For the text-containing cell, return its midpoint in [X, Y] coordinate format. 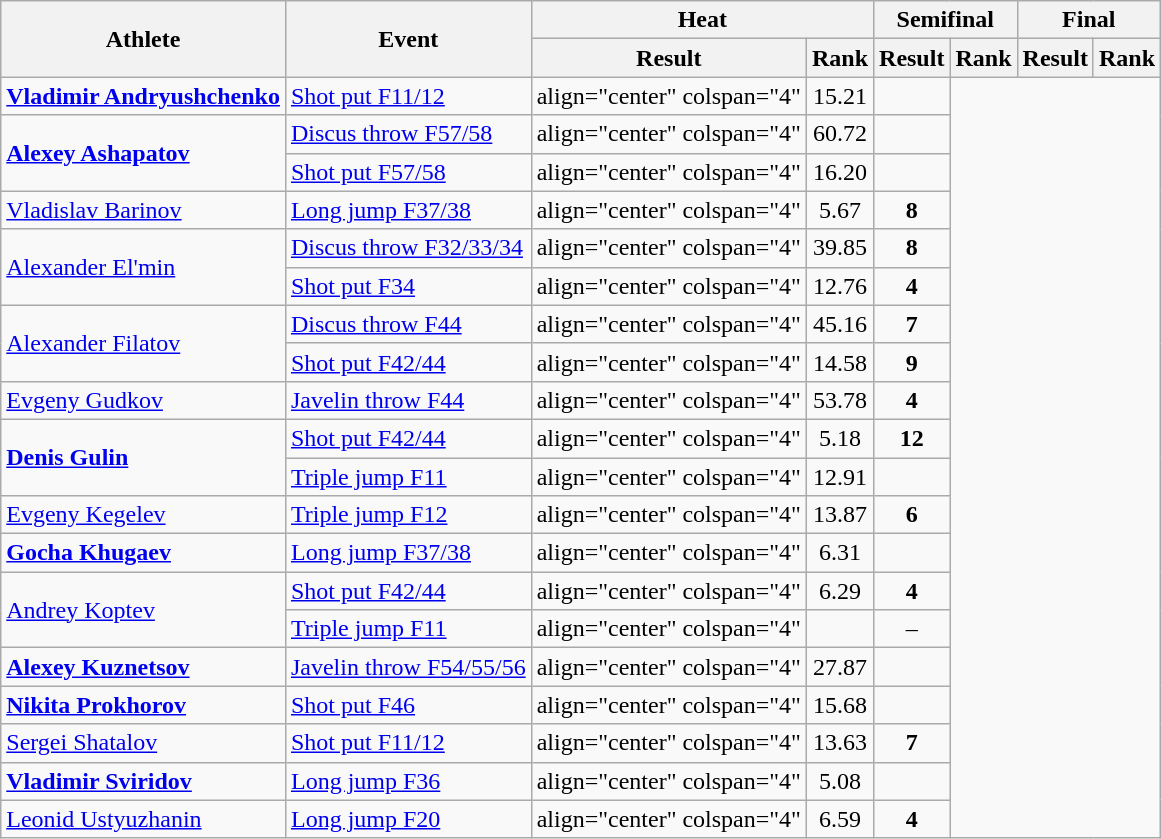
Vladimir Sviridov [144, 781]
39.85 [840, 248]
6 [912, 515]
Discus throw F44 [408, 324]
15.68 [840, 705]
60.72 [840, 134]
Heat [702, 20]
5.08 [840, 781]
Final [1089, 20]
9 [912, 362]
12.76 [840, 286]
Nikita Prokhorov [144, 705]
Semifinal [946, 20]
Sergei Shatalov [144, 743]
Vladimir Andryushchenko [144, 96]
Javelin throw F44 [408, 400]
5.18 [840, 438]
13.87 [840, 515]
27.87 [840, 667]
Gocha Khugaev [144, 553]
Discus throw F32/33/34 [408, 248]
15.21 [840, 96]
45.16 [840, 324]
Long jump F36 [408, 781]
12.91 [840, 477]
53.78 [840, 400]
14.58 [840, 362]
Alexey Kuznetsov [144, 667]
Denis Gulin [144, 457]
Shot put F46 [408, 705]
Triple jump F12 [408, 515]
13.63 [840, 743]
Evgeny Gudkov [144, 400]
Vladislav Barinov [144, 210]
6.29 [840, 591]
Andrey Koptev [144, 610]
Event [408, 39]
Discus throw F57/58 [408, 134]
5.67 [840, 210]
Shot put F57/58 [408, 172]
Javelin throw F54/55/56 [408, 667]
Shot put F34 [408, 286]
16.20 [840, 172]
Long jump F20 [408, 819]
Leonid Ustyuzhanin [144, 819]
6.59 [840, 819]
6.31 [840, 553]
12 [912, 438]
Athlete [144, 39]
Alexander Filatov [144, 343]
– [912, 629]
Evgeny Kegelev [144, 515]
Alexander El'min [144, 267]
Alexey Ashapatov [144, 153]
